Return (x, y) of the center of cell containing provided text 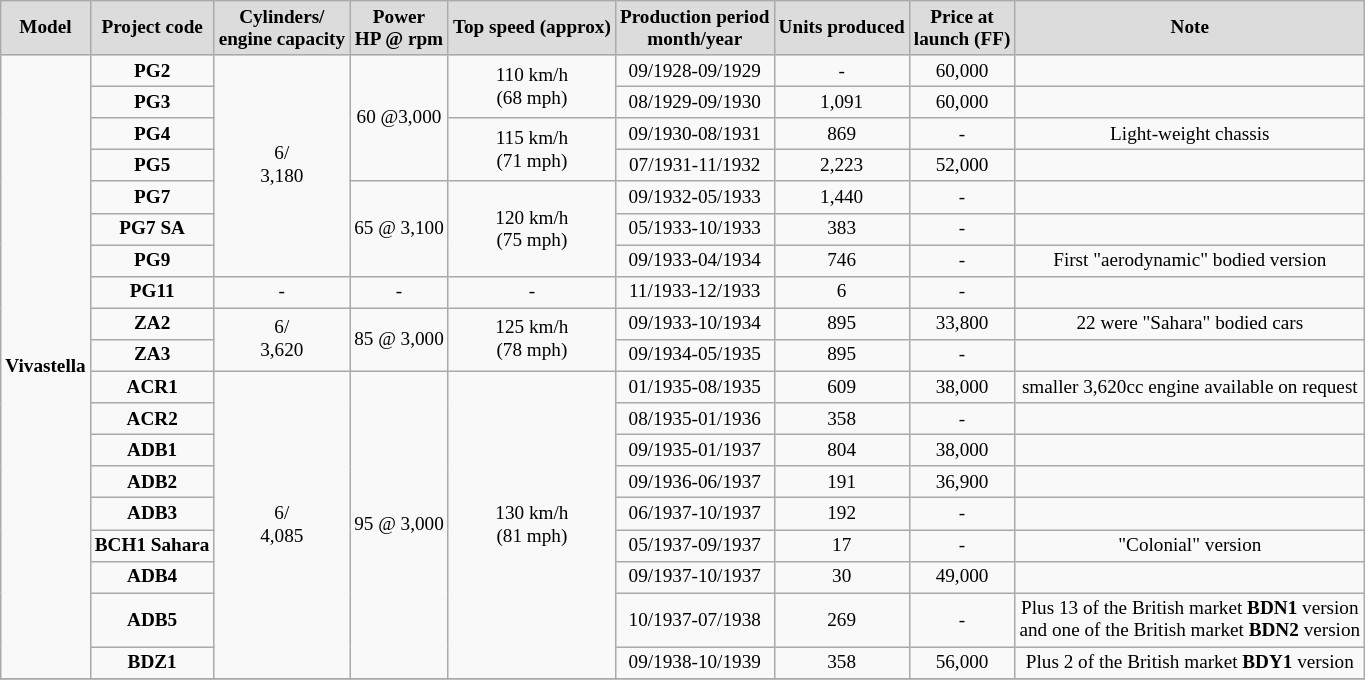
09/1933-10/1934 (694, 324)
smaller 3,620cc engine available on request (1190, 387)
ACR2 (152, 419)
869 (842, 134)
1,440 (842, 197)
Price atlaunch (FF) (962, 28)
6/4,085 (282, 524)
ADB4 (152, 577)
08/1929-09/1930 (694, 102)
6/3,620 (282, 340)
09/1932-05/1933 (694, 197)
56,000 (962, 663)
ADB1 (152, 450)
609 (842, 387)
05/1937-09/1937 (694, 545)
130 km/h(81 mph) (532, 524)
85 @ 3,000 (400, 340)
1,091 (842, 102)
PG2 (152, 71)
"Colonial" version (1190, 545)
36,900 (962, 482)
Model (46, 28)
ACR1 (152, 387)
6 (842, 292)
PG7 (152, 197)
Plus 13 of the British market BDN1 version and one of the British market BDN2 version (1190, 620)
Units produced (842, 28)
191 (842, 482)
PG3 (152, 102)
ADB5 (152, 620)
110 km/h(68 mph) (532, 86)
125 km/h(78 mph) (532, 340)
192 (842, 514)
17 (842, 545)
Vivastella (46, 367)
01/1935-08/1935 (694, 387)
BDZ1 (152, 663)
08/1935-01/1936 (694, 419)
PG5 (152, 166)
09/1938-10/1939 (694, 663)
95 @ 3,000 (400, 524)
First "aerodynamic" bodied version (1190, 261)
PG9 (152, 261)
6/3,180 (282, 166)
Light-weight chassis (1190, 134)
269 (842, 620)
BCH1 Sahara (152, 545)
09/1933-04/1934 (694, 261)
ZA2 (152, 324)
2,223 (842, 166)
Plus 2 of the British market BDY1 version (1190, 663)
120 km/h(75 mph) (532, 228)
Note (1190, 28)
09/1934-05/1935 (694, 355)
11/1933-12/1933 (694, 292)
60 @3,000 (400, 118)
52,000 (962, 166)
Project code (152, 28)
ADB2 (152, 482)
49,000 (962, 577)
Top speed (approx) (532, 28)
PG7 SA (152, 229)
Cylinders/engine capacity (282, 28)
65 @ 3,100 (400, 228)
09/1937-10/1937 (694, 577)
PowerHP @ rpm (400, 28)
PG11 (152, 292)
09/1935-01/1937 (694, 450)
30 (842, 577)
06/1937-10/1937 (694, 514)
09/1928-09/1929 (694, 71)
09/1936-06/1937 (694, 482)
ZA3 (152, 355)
383 (842, 229)
07/1931-11/1932 (694, 166)
09/1930-08/1931 (694, 134)
05/1933-10/1933 (694, 229)
22 were "Sahara" bodied cars (1190, 324)
10/1937-07/1938 (694, 620)
PG4 (152, 134)
804 (842, 450)
ADB3 (152, 514)
746 (842, 261)
115 km/h(71 mph) (532, 150)
Production periodmonth/year (694, 28)
33,800 (962, 324)
